Search for the cell housing the specified text and yield its (X, Y) center coordinate. 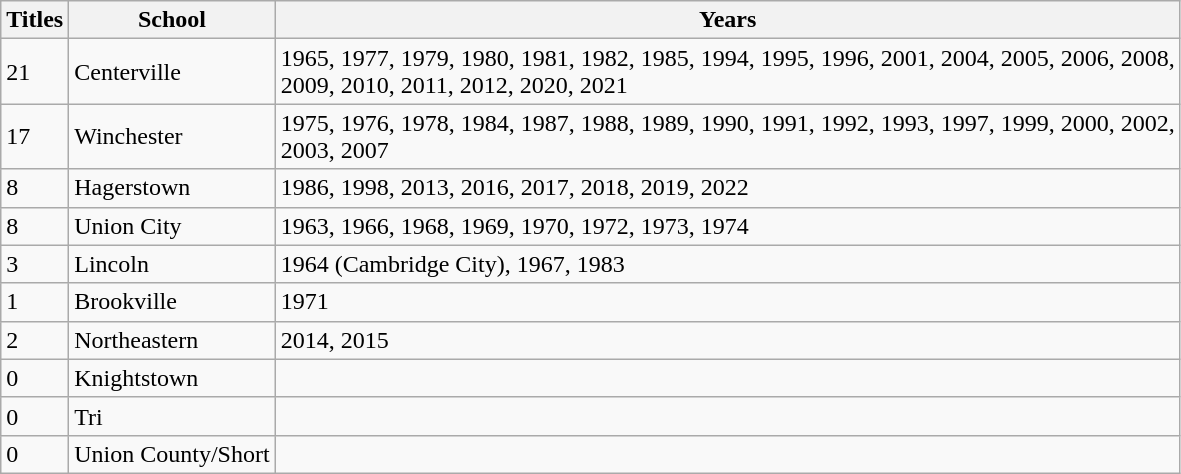
1965, 1977, 1979, 1980, 1981, 1982, 1985, 1994, 1995, 1996, 2001, 2004, 2005, 2006, 2008,2009, 2010, 2011, 2012, 2020, 2021 (728, 72)
1971 (728, 302)
Winchester (172, 136)
Brookville (172, 302)
21 (35, 72)
1986, 1998, 2013, 2016, 2017, 2018, 2019, 2022 (728, 188)
Centerville (172, 72)
1963, 1966, 1968, 1969, 1970, 1972, 1973, 1974 (728, 226)
1975, 1976, 1978, 1984, 1987, 1988, 1989, 1990, 1991, 1992, 1993, 1997, 1999, 2000, 2002,2003, 2007 (728, 136)
Union County/Short (172, 454)
Titles (35, 20)
Lincoln (172, 264)
Tri (172, 416)
17 (35, 136)
Knightstown (172, 378)
School (172, 20)
1 (35, 302)
Union City (172, 226)
3 (35, 264)
2014, 2015 (728, 340)
2 (35, 340)
Northeastern (172, 340)
Years (728, 20)
1964 (Cambridge City), 1967, 1983 (728, 264)
Hagerstown (172, 188)
